Output the (X, Y) coordinate of the center of the cell containing the given text.  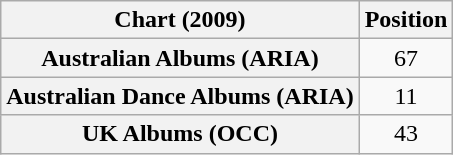
UK Albums (OCC) (180, 134)
Position (406, 20)
43 (406, 134)
67 (406, 58)
Australian Dance Albums (ARIA) (180, 96)
Australian Albums (ARIA) (180, 58)
Chart (2009) (180, 20)
11 (406, 96)
